Locate the cell with the specified text and output its (x, y) center coordinate. 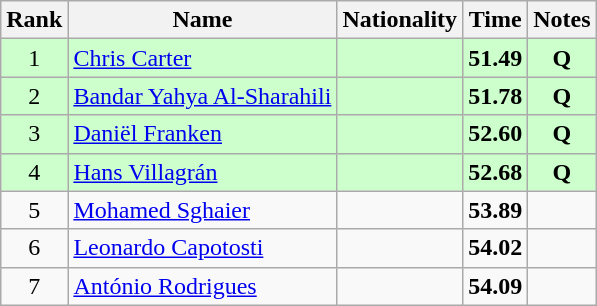
Time (496, 20)
Daniël Franken (202, 134)
5 (34, 210)
1 (34, 58)
3 (34, 134)
51.78 (496, 96)
54.09 (496, 286)
Rank (34, 20)
52.60 (496, 134)
Chris Carter (202, 58)
53.89 (496, 210)
2 (34, 96)
Notes (562, 20)
4 (34, 172)
54.02 (496, 248)
António Rodrigues (202, 286)
51.49 (496, 58)
Nationality (400, 20)
7 (34, 286)
Leonardo Capotosti (202, 248)
Mohamed Sghaier (202, 210)
6 (34, 248)
52.68 (496, 172)
Name (202, 20)
Hans Villagrán (202, 172)
Bandar Yahya Al-Sharahili (202, 96)
